Identify which cell holds the provided text, then report its [X, Y] central coordinate. 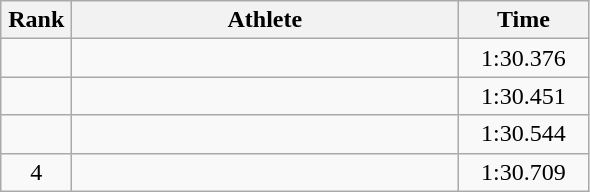
1:30.376 [524, 58]
Athlete [265, 20]
Time [524, 20]
4 [36, 172]
1:30.709 [524, 172]
Rank [36, 20]
1:30.451 [524, 96]
1:30.544 [524, 134]
